Output the (x, y) coordinate of the center of the cell containing the given text.  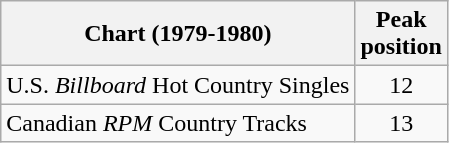
13 (401, 123)
Peakposition (401, 34)
Chart (1979-1980) (178, 34)
12 (401, 85)
Canadian RPM Country Tracks (178, 123)
U.S. Billboard Hot Country Singles (178, 85)
